For the text-containing cell, return its midpoint in (x, y) coordinate format. 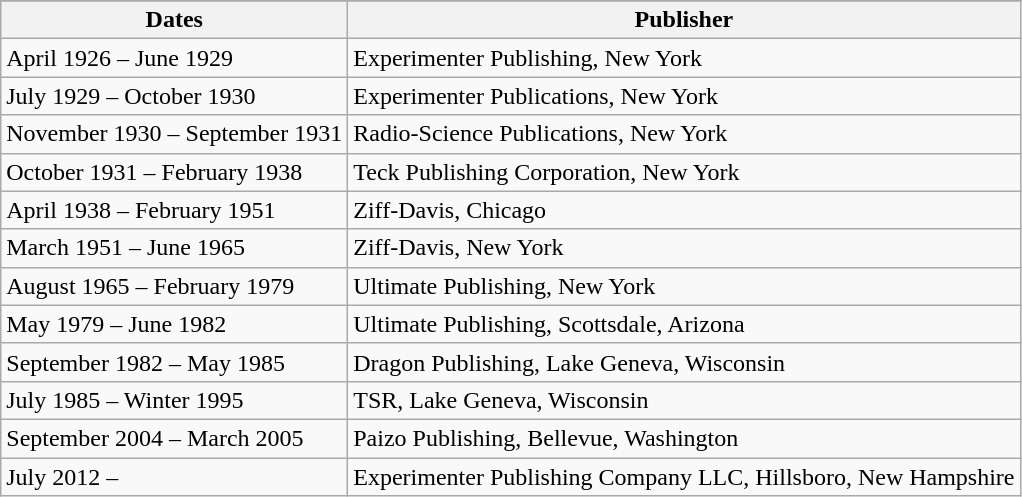
July 1985 – Winter 1995 (174, 400)
Dates (174, 20)
November 1930 – September 1931 (174, 134)
March 1951 – June 1965 (174, 248)
April 1938 – February 1951 (174, 210)
September 1982 – May 1985 (174, 362)
Experimenter Publishing, New York (684, 58)
Ultimate Publishing, New York (684, 286)
May 1979 – June 1982 (174, 324)
Paizo Publishing, Bellevue, Washington (684, 438)
Dragon Publishing, Lake Geneva, Wisconsin (684, 362)
October 1931 – February 1938 (174, 172)
Ziff-Davis, Chicago (684, 210)
Experimenter Publishing Company LLC, Hillsboro, New Hampshire (684, 477)
July 2012 – (174, 477)
Ultimate Publishing, Scottsdale, Arizona (684, 324)
TSR, Lake Geneva, Wisconsin (684, 400)
April 1926 – June 1929 (174, 58)
Radio-Science Publications, New York (684, 134)
July 1929 – October 1930 (174, 96)
Experimenter Publications, New York (684, 96)
September 2004 – March 2005 (174, 438)
Publisher (684, 20)
August 1965 – February 1979 (174, 286)
Ziff-Davis, New York (684, 248)
Teck Publishing Corporation, New York (684, 172)
